Identify which cell holds the provided text, then report its [X, Y] central coordinate. 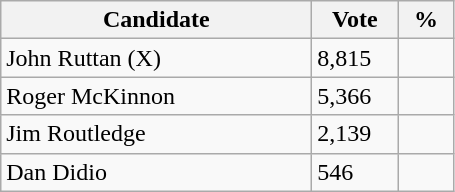
5,366 [355, 96]
2,139 [355, 134]
John Ruttan (X) [156, 58]
Vote [355, 20]
8,815 [355, 58]
% [426, 20]
546 [355, 172]
Jim Routledge [156, 134]
Dan Didio [156, 172]
Candidate [156, 20]
Roger McKinnon [156, 96]
